Provide the (X, Y) coordinate of the cell's center where the given text is located.  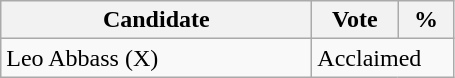
Acclaimed (383, 58)
Candidate (156, 20)
Vote (355, 20)
Leo Abbass (X) (156, 58)
% (426, 20)
